Return the [X, Y] coordinate for the center point of the cell that contains the specified text.  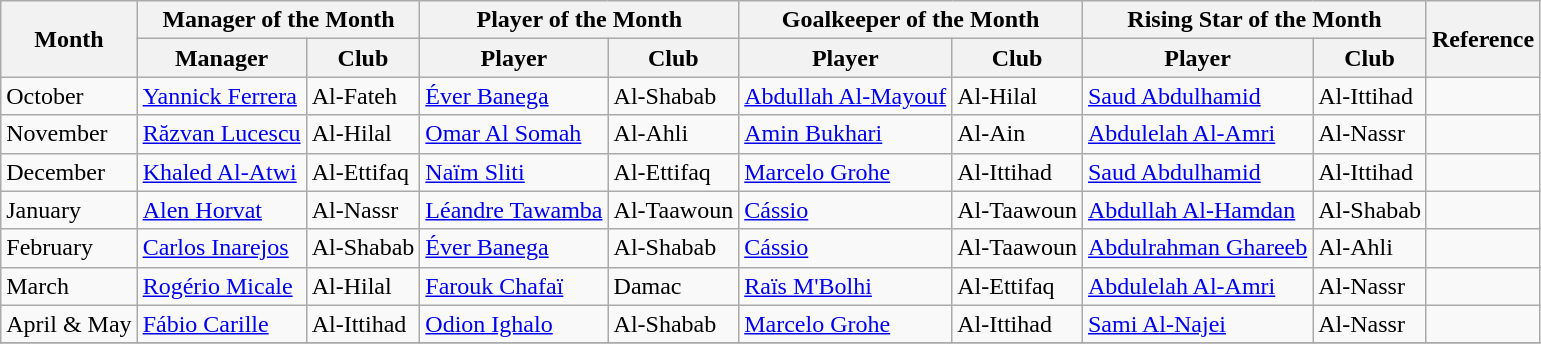
Abdulrahman Ghareeb [1197, 248]
Amin Bukhari [846, 134]
Yannick Ferrera [222, 96]
Alen Horvat [222, 210]
Rogério Micale [222, 286]
Farouk Chafaï [514, 286]
April & May [69, 324]
Month [69, 39]
Khaled Al-Atwi [222, 172]
November [69, 134]
December [69, 172]
Léandre Tawamba [514, 210]
Naïm Sliti [514, 172]
Goalkeeper of the Month [911, 20]
Manager [222, 58]
February [69, 248]
Al-Fateh [363, 96]
Omar Al Somah [514, 134]
Abdullah Al-Hamdan [1197, 210]
Sami Al-Najei [1197, 324]
Al-Ain [1018, 134]
Reference [1482, 39]
Rising Star of the Month [1254, 20]
Răzvan Lucescu [222, 134]
Raïs M'Bolhi [846, 286]
Manager of the Month [278, 20]
January [69, 210]
Odion Ighalo [514, 324]
March [69, 286]
Player of the Month [580, 20]
Carlos Inarejos [222, 248]
October [69, 96]
Abdullah Al-Mayouf [846, 96]
Fábio Carille [222, 324]
Damac [674, 286]
